Find where the given text appears and provide that cell's center as (X, Y) coordinate. 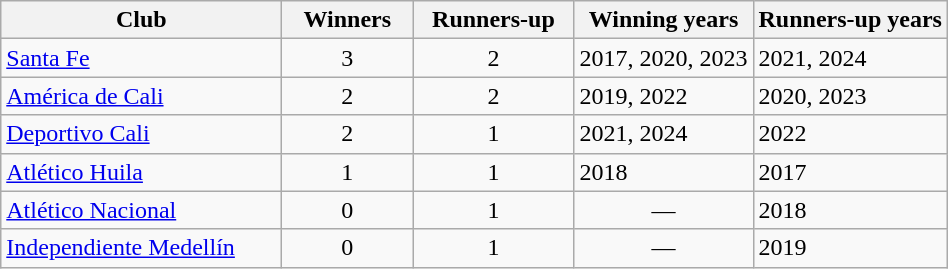
2019, 2022 (664, 96)
Deportivo Cali (142, 134)
Runners-up years (850, 20)
América de Cali (142, 96)
2020, 2023 (850, 96)
Runners-up (494, 20)
Independiente Medellín (142, 248)
Winners (348, 20)
Atlético Huila (142, 172)
3 (348, 58)
Santa Fe (142, 58)
Winning years (664, 20)
2017 (850, 172)
Club (142, 20)
2022 (850, 134)
2017, 2020, 2023 (664, 58)
2019 (850, 248)
Atlético Nacional (142, 210)
